Pinpoint the cell where the given text exists, returning its [x, y] midpoint coordinate. 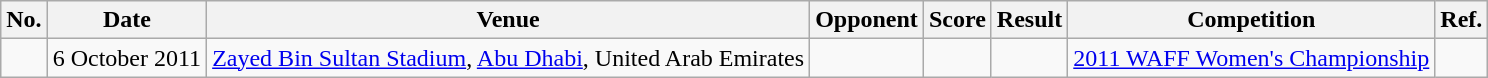
Venue [508, 20]
Competition [1252, 20]
No. [24, 20]
Opponent [867, 20]
2011 WAFF Women's Championship [1252, 58]
Result [1029, 20]
Ref. [1462, 20]
Date [126, 20]
Zayed Bin Sultan Stadium, Abu Dhabi, United Arab Emirates [508, 58]
6 October 2011 [126, 58]
Score [957, 20]
